Locate the cell with the specified text and output its (x, y) center coordinate. 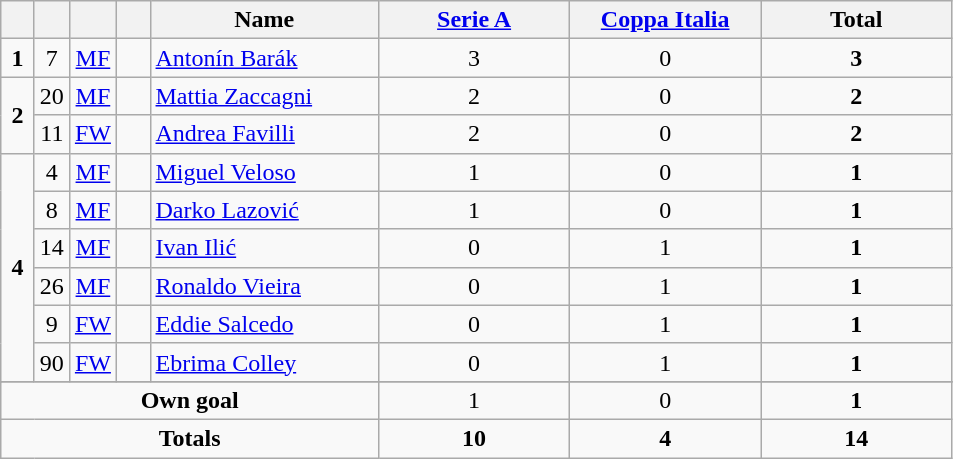
Andrea Favilli (264, 134)
Eddie Salcedo (264, 324)
Darko Lazović (264, 210)
Serie A (474, 20)
Ivan Ilić (264, 248)
10 (474, 438)
8 (52, 210)
Antonín Barák (264, 58)
7 (52, 58)
11 (52, 134)
26 (52, 286)
90 (52, 362)
Miguel Veloso (264, 172)
Mattia Zaccagni (264, 96)
Totals (190, 438)
Ronaldo Vieira (264, 286)
Own goal (190, 400)
Ebrima Colley (264, 362)
Total (856, 20)
Name (264, 20)
Coppa Italia (666, 20)
9 (52, 324)
20 (52, 96)
